Locate the cell with the specified text and output its (x, y) center coordinate. 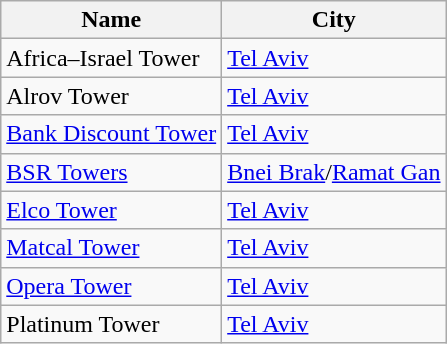
Bnei Brak/Ramat Gan (334, 172)
Platinum Tower (112, 324)
Matcal Tower (112, 248)
Bank Discount Tower (112, 134)
Africa–Israel Tower (112, 58)
Elco Tower (112, 210)
Alrov Tower (112, 96)
Opera Tower (112, 286)
BSR Towers (112, 172)
City (334, 20)
Name (112, 20)
